Identify which cell holds the provided text, then report its (X, Y) central coordinate. 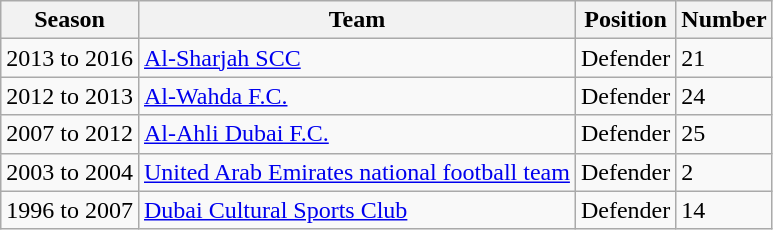
2013 to 2016 (70, 58)
25 (724, 134)
21 (724, 58)
Number (724, 20)
2012 to 2013 (70, 96)
2007 to 2012 (70, 134)
2 (724, 172)
Position (625, 20)
2003 to 2004 (70, 172)
Team (356, 20)
24 (724, 96)
Al-Wahda F.C. (356, 96)
14 (724, 210)
Dubai Cultural Sports Club (356, 210)
Season (70, 20)
United Arab Emirates national football team (356, 172)
Al-Ahli Dubai F.C. (356, 134)
1996 to 2007 (70, 210)
Al-Sharjah SCC (356, 58)
